Scan for the cell matching the given text and deliver its [X, Y] coordinate at center. 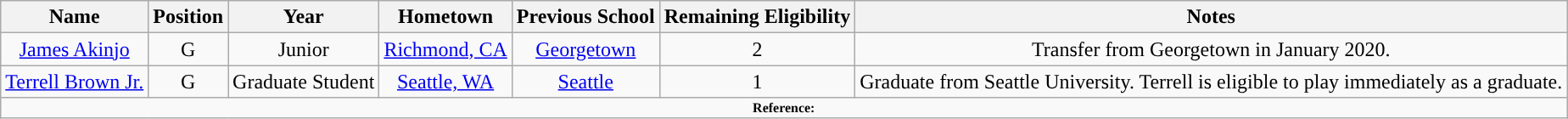
Graduate Student [304, 82]
Graduate from Seattle University. Terrell is eligible to play immediately as a graduate. [1212, 82]
2 [757, 49]
Terrell Brown Jr. [75, 82]
Notes [1212, 17]
Seattle, WA [445, 82]
1 [757, 82]
James Akinjo [75, 49]
Richmond, CA [445, 49]
Name [75, 17]
Previous School [585, 17]
Junior [304, 49]
Seattle [585, 82]
Reference: [784, 108]
Transfer from Georgetown in January 2020. [1212, 49]
Year [304, 17]
Position [188, 17]
Hometown [445, 17]
Georgetown [585, 49]
Remaining Eligibility [757, 17]
